Pinpoint the cell where the given text exists, returning its (x, y) midpoint coordinate. 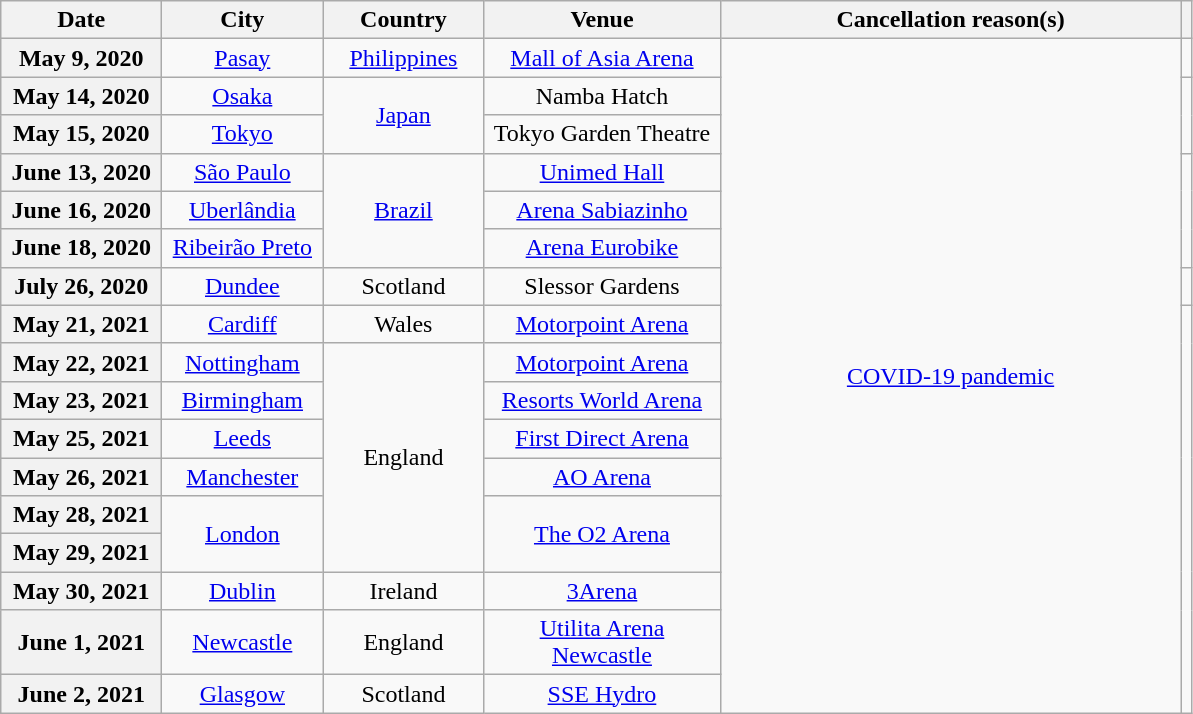
Arena Eurobike (602, 248)
June 2, 2021 (82, 694)
May 21, 2021 (82, 324)
Osaka (242, 96)
London (242, 534)
Slessor Gardens (602, 286)
Date (82, 20)
Ireland (404, 591)
Birmingham (242, 400)
June 1, 2021 (82, 642)
First Direct Arena (602, 438)
May 9, 2020 (82, 58)
Country (404, 20)
Tokyo Garden Theatre (602, 134)
Japan (404, 115)
City (242, 20)
May 23, 2021 (82, 400)
AO Arena (602, 477)
May 14, 2020 (82, 96)
Pasay (242, 58)
Wales (404, 324)
Uberlândia (242, 210)
Unimed Hall (602, 172)
May 30, 2021 (82, 591)
Cardiff (242, 324)
May 15, 2020 (82, 134)
Glasgow (242, 694)
Mall of Asia Arena (602, 58)
Dublin (242, 591)
SSE Hydro (602, 694)
Brazil (404, 210)
June 13, 2020 (82, 172)
July 26, 2020 (82, 286)
May 26, 2021 (82, 477)
3Arena (602, 591)
Philippines (404, 58)
Dundee (242, 286)
Utilita Arena Newcastle (602, 642)
The O2 Arena (602, 534)
May 29, 2021 (82, 553)
Newcastle (242, 642)
May 28, 2021 (82, 515)
Nottingham (242, 362)
June 18, 2020 (82, 248)
COVID-19 pandemic (950, 376)
Leeds (242, 438)
São Paulo (242, 172)
Tokyo (242, 134)
June 16, 2020 (82, 210)
Cancellation reason(s) (950, 20)
Ribeirão Preto (242, 248)
Manchester (242, 477)
May 25, 2021 (82, 438)
Resorts World Arena (602, 400)
Venue (602, 20)
May 22, 2021 (82, 362)
Arena Sabiazinho (602, 210)
Namba Hatch (602, 96)
